For the text-containing cell, return its midpoint in [x, y] coordinate format. 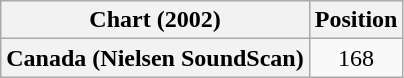
Chart (2002) [155, 20]
Position [356, 20]
Canada (Nielsen SoundScan) [155, 58]
168 [356, 58]
